Identify which cell holds the provided text, then report its [x, y] central coordinate. 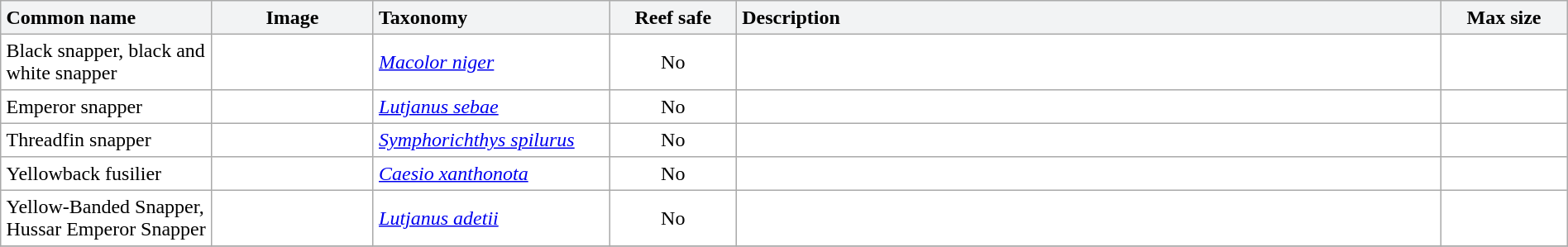
Caesio xanthonota [491, 173]
Image [293, 17]
Common name [106, 17]
Threadfin snapper [106, 140]
Symphorichthys spilurus [491, 140]
Black snapper, black and white snapper [106, 62]
Emperor snapper [106, 107]
Reef safe [673, 17]
Max size [1504, 17]
Taxonomy [491, 17]
Yellowback fusilier [106, 173]
Macolor niger [491, 62]
Lutjanus sebae [491, 107]
Yellow-Banded Snapper, Hussar Emperor Snapper [106, 218]
Lutjanus adetii [491, 218]
Description [1088, 17]
